Output the [X, Y] coordinate of the center of the cell containing the given text.  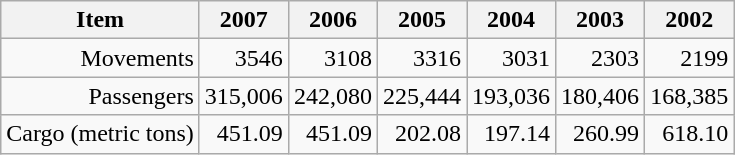
2007 [244, 20]
2199 [690, 58]
2002 [690, 20]
168,385 [690, 96]
3031 [512, 58]
242,080 [332, 96]
3316 [422, 58]
Item [100, 20]
202.08 [422, 134]
315,006 [244, 96]
3108 [332, 58]
197.14 [512, 134]
260.99 [600, 134]
2003 [600, 20]
2006 [332, 20]
2004 [512, 20]
2303 [600, 58]
Movements [100, 58]
Passengers [100, 96]
618.10 [690, 134]
225,444 [422, 96]
3546 [244, 58]
2005 [422, 20]
Cargo (metric tons) [100, 134]
180,406 [600, 96]
193,036 [512, 96]
